Search for the cell housing the specified text and yield its [x, y] center coordinate. 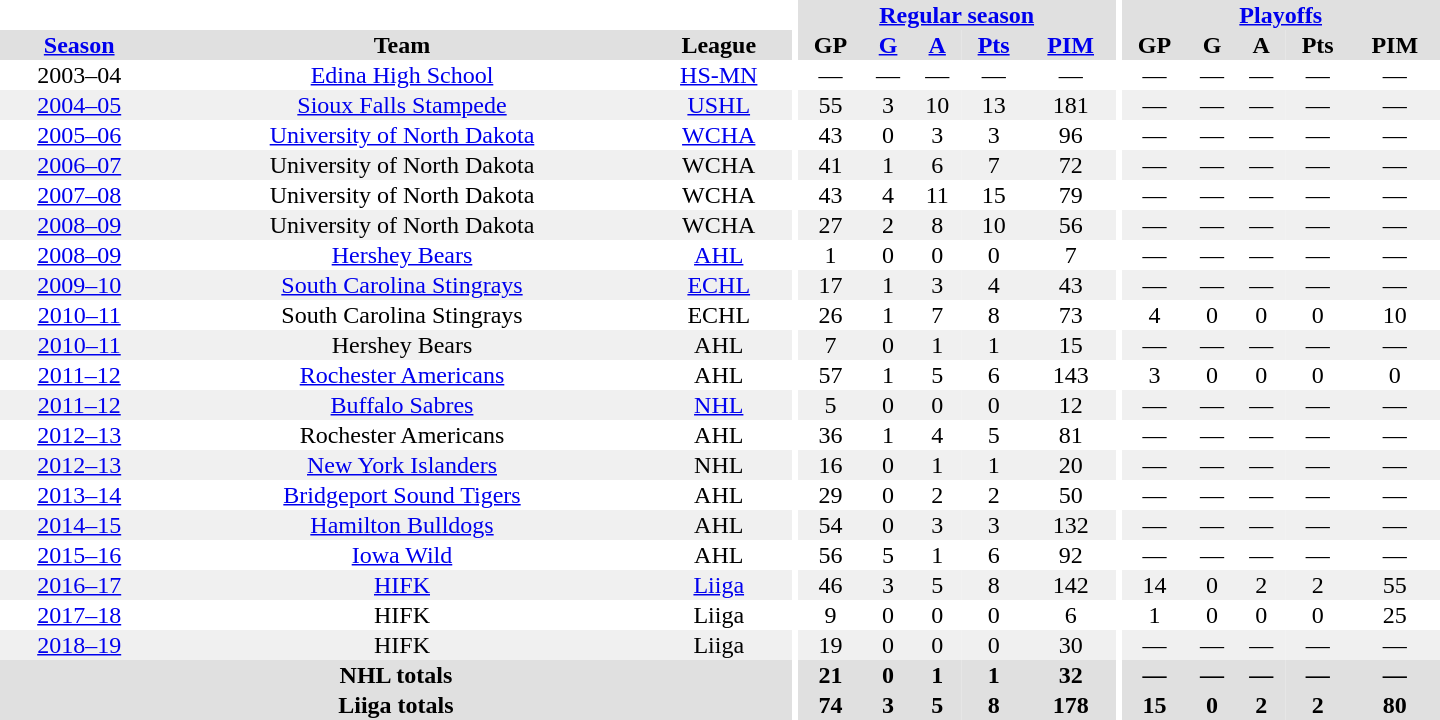
2006–07 [79, 165]
Playoffs [1280, 15]
74 [830, 705]
Bridgeport Sound Tigers [402, 495]
54 [830, 525]
9 [830, 615]
13 [994, 105]
30 [1070, 645]
29 [830, 495]
2013–14 [79, 495]
League [719, 45]
21 [830, 675]
142 [1070, 585]
Liiga totals [396, 705]
26 [830, 315]
2014–15 [79, 525]
80 [1394, 705]
41 [830, 165]
Regular season [956, 15]
HS-MN [719, 75]
20 [1070, 465]
2009–10 [79, 285]
50 [1070, 495]
2003–04 [79, 75]
Iowa Wild [402, 555]
2016–17 [79, 585]
2007–08 [79, 195]
178 [1070, 705]
14 [1154, 585]
25 [1394, 615]
72 [1070, 165]
17 [830, 285]
2004–05 [79, 105]
16 [830, 465]
181 [1070, 105]
2018–19 [79, 645]
32 [1070, 675]
81 [1070, 435]
57 [830, 375]
143 [1070, 375]
Season [79, 45]
96 [1070, 135]
11 [938, 195]
Hamilton Bulldogs [402, 525]
2015–16 [79, 555]
Sioux Falls Stampede [402, 105]
27 [830, 225]
Edina High School [402, 75]
46 [830, 585]
132 [1070, 525]
73 [1070, 315]
New York Islanders [402, 465]
36 [830, 435]
12 [1070, 405]
2017–18 [79, 615]
92 [1070, 555]
Team [402, 45]
USHL [719, 105]
19 [830, 645]
Buffalo Sabres [402, 405]
79 [1070, 195]
2005–06 [79, 135]
NHL totals [396, 675]
